Extract the (x, y) coordinate from the center of the cell holding the provided text.  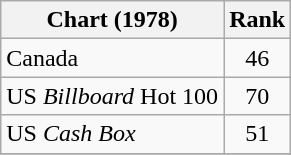
US Billboard Hot 100 (112, 96)
Chart (1978) (112, 20)
US Cash Box (112, 134)
51 (258, 134)
46 (258, 58)
Rank (258, 20)
Canada (112, 58)
70 (258, 96)
